Determine the [x, y] coordinate at the center of the cell enclosing the given text.  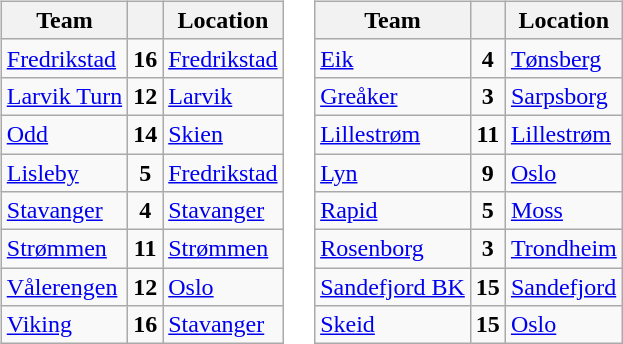
Viking [64, 325]
Vålerengen [64, 287]
Larvik [223, 96]
Greåker [393, 96]
Sandefjord [564, 287]
Moss [564, 211]
14 [146, 134]
9 [488, 173]
Eik [393, 58]
Lisleby [64, 173]
Sandefjord BK [393, 287]
Odd [64, 134]
Larvik Turn [64, 96]
Lyn [393, 173]
Skeid [393, 325]
Rapid [393, 211]
Rosenborg [393, 249]
Skien [223, 134]
Tønsberg [564, 58]
Sarpsborg [564, 96]
Trondheim [564, 249]
